For the text-containing cell, return its midpoint in [X, Y] coordinate format. 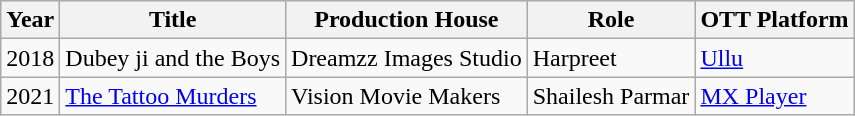
The Tattoo Murders [173, 96]
Harpreet [611, 58]
2018 [30, 58]
Shailesh Parmar [611, 96]
OTT Platform [774, 20]
Vision Movie Makers [407, 96]
Ullu [774, 58]
Dubey ji and the Boys [173, 58]
Production House [407, 20]
Title [173, 20]
Dreamzz Images Studio [407, 58]
MX Player [774, 96]
Role [611, 20]
2021 [30, 96]
Year [30, 20]
